Detect which cell encompasses the target text, then output its [x, y] center coordinate. 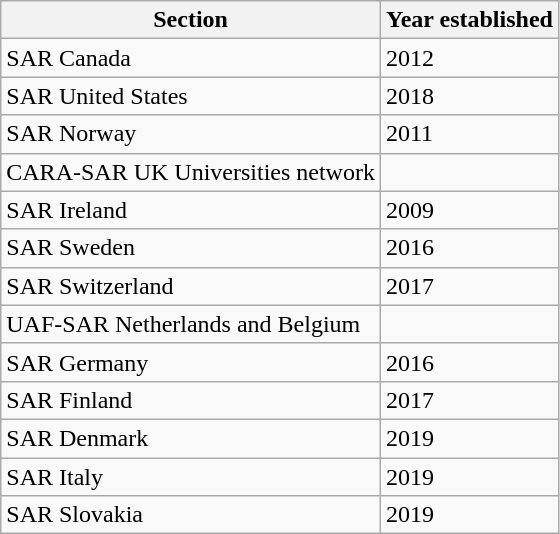
2009 [469, 210]
SAR Denmark [191, 438]
SAR Canada [191, 58]
2012 [469, 58]
SAR Ireland [191, 210]
SAR Germany [191, 362]
SAR United States [191, 96]
SAR Norway [191, 134]
SAR Sweden [191, 248]
SAR Switzerland [191, 286]
2018 [469, 96]
CARA-SAR UK Universities network [191, 172]
2011 [469, 134]
SAR Slovakia [191, 515]
SAR Finland [191, 400]
Year established [469, 20]
UAF-SAR Netherlands and Belgium [191, 324]
SAR Italy [191, 477]
Section [191, 20]
